From the cell containing the given text, extract its center point as [x, y] coordinate. 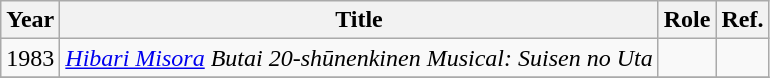
Role [687, 20]
1983 [30, 58]
Ref. [742, 20]
Year [30, 20]
Title [359, 20]
Hibari Misora Butai 20-shūnenkinen Musical: Suisen no Uta [359, 58]
